Pinpoint the cell where the given text exists, returning its (x, y) midpoint coordinate. 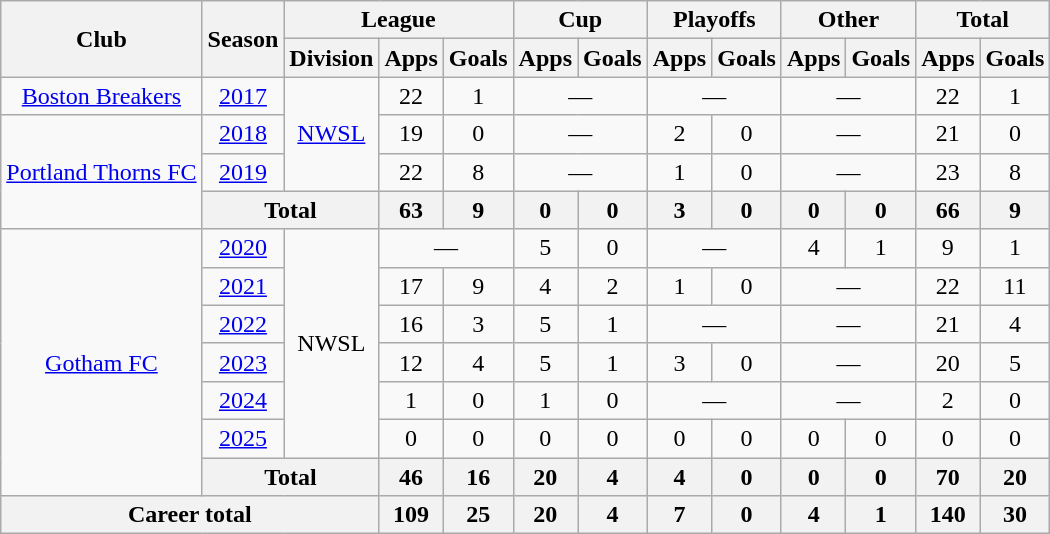
Playoffs (714, 20)
Gotham FC (102, 362)
2018 (243, 134)
25 (478, 515)
46 (411, 477)
12 (411, 362)
17 (411, 286)
League (398, 20)
Club (102, 39)
70 (948, 477)
140 (948, 515)
30 (1015, 515)
2023 (243, 362)
2021 (243, 286)
Career total (190, 515)
7 (679, 515)
2025 (243, 438)
19 (411, 134)
23 (948, 172)
11 (1015, 286)
Season (243, 39)
109 (411, 515)
2022 (243, 324)
Other (848, 20)
Portland Thorns FC (102, 172)
2020 (243, 248)
2024 (243, 400)
Cup (580, 20)
Division (332, 58)
Boston Breakers (102, 96)
63 (411, 210)
66 (948, 210)
2019 (243, 172)
2017 (243, 96)
